Find where the given text appears and provide that cell's center as [X, Y] coordinate. 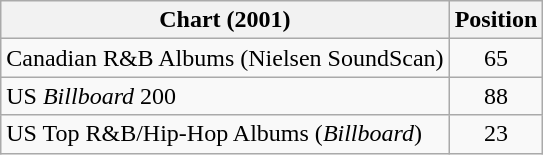
Position [496, 20]
US Top R&B/Hip-Hop Albums (Billboard) [225, 134]
US Billboard 200 [225, 96]
Canadian R&B Albums (Nielsen SoundScan) [225, 58]
Chart (2001) [225, 20]
88 [496, 96]
65 [496, 58]
23 [496, 134]
